Return the [x, y] coordinate for the center point of the cell that contains the specified text.  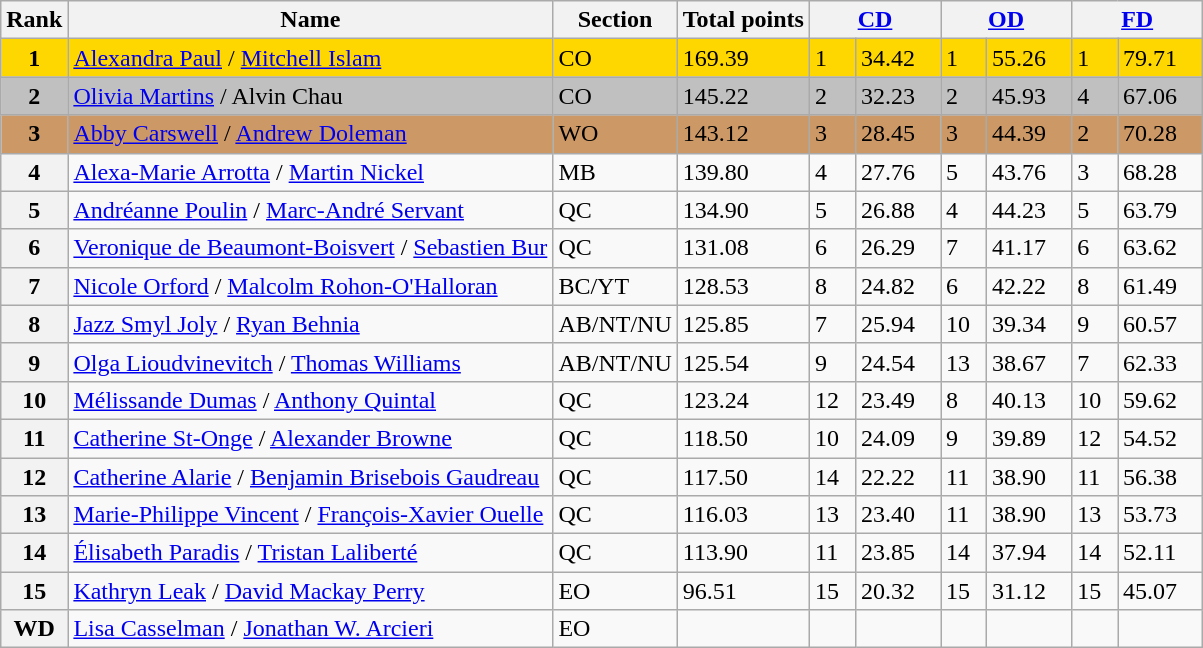
79.71 [1160, 58]
Jazz Smyl Joly / Ryan Behnia [310, 324]
128.53 [743, 286]
31.12 [1028, 591]
37.94 [1028, 553]
26.88 [898, 210]
25.94 [898, 324]
Andréanne Poulin / Marc-André Servant [310, 210]
116.03 [743, 515]
143.12 [743, 134]
Catherine Alarie / Benjamin Brisebois Gaudreau [310, 477]
Rank [34, 20]
23.49 [898, 400]
27.76 [898, 172]
32.23 [898, 96]
22.22 [898, 477]
Mélissande Dumas / Anthony Quintal [310, 400]
42.22 [1028, 286]
59.62 [1160, 400]
Lisa Casselman / Jonathan W. Arcieri [310, 629]
CD [874, 20]
Catherine St-Onge / Alexander Browne [310, 438]
20.32 [898, 591]
Total points [743, 20]
139.80 [743, 172]
54.52 [1160, 438]
Alexa-Marie Arrotta / Martin Nickel [310, 172]
WO [615, 134]
24.82 [898, 286]
117.50 [743, 477]
40.13 [1028, 400]
Élisabeth Paradis / Tristan Laliberté [310, 553]
Kathryn Leak / David Mackay Perry [310, 591]
24.09 [898, 438]
Olga Lioudvinevitch / Thomas Williams [310, 362]
44.23 [1028, 210]
OD [1006, 20]
26.29 [898, 248]
125.85 [743, 324]
55.26 [1028, 58]
113.90 [743, 553]
43.76 [1028, 172]
MB [615, 172]
62.33 [1160, 362]
28.45 [898, 134]
Abby Carswell / Andrew Doleman [310, 134]
Veronique de Beaumont-Boisvert / Sebastien Bur [310, 248]
45.93 [1028, 96]
52.11 [1160, 553]
23.85 [898, 553]
61.49 [1160, 286]
34.42 [898, 58]
Nicole Orford / Malcolm Rohon-O'Halloran [310, 286]
39.89 [1028, 438]
125.54 [743, 362]
39.34 [1028, 324]
45.07 [1160, 591]
63.79 [1160, 210]
56.38 [1160, 477]
FD [1138, 20]
60.57 [1160, 324]
Marie-Philippe Vincent / François-Xavier Ouelle [310, 515]
96.51 [743, 591]
23.40 [898, 515]
Olivia Martins / Alvin Chau [310, 96]
131.08 [743, 248]
38.67 [1028, 362]
Name [310, 20]
70.28 [1160, 134]
134.90 [743, 210]
63.62 [1160, 248]
53.73 [1160, 515]
169.39 [743, 58]
41.17 [1028, 248]
WD [34, 629]
67.06 [1160, 96]
Section [615, 20]
24.54 [898, 362]
68.28 [1160, 172]
123.24 [743, 400]
44.39 [1028, 134]
Alexandra Paul / Mitchell Islam [310, 58]
BC/YT [615, 286]
145.22 [743, 96]
118.50 [743, 438]
